Return [X, Y] of the center of cell containing provided text 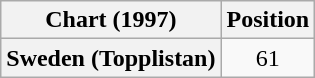
61 [268, 58]
Position [268, 20]
Sweden (Topplistan) [111, 58]
Chart (1997) [111, 20]
